For the text-containing cell, return its midpoint in [x, y] coordinate format. 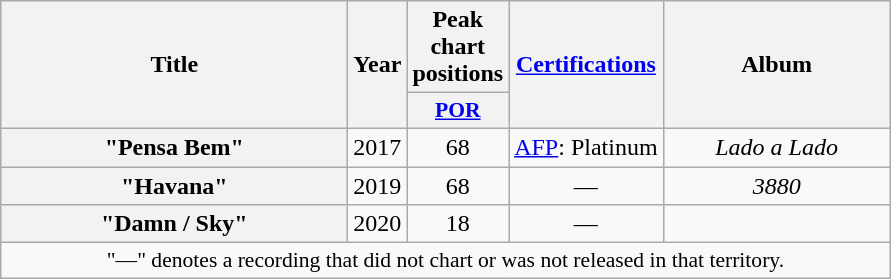
Year [378, 65]
2019 [378, 185]
Lado a Lado [776, 147]
POR [458, 111]
"Havana" [174, 185]
Title [174, 65]
Peak chart positions [458, 47]
"—" denotes a recording that did not chart or was not released in that territory. [446, 261]
Certifications [586, 65]
"Damn / Sky" [174, 224]
2017 [378, 147]
AFP: Platinum [586, 147]
"Pensa Bem" [174, 147]
Album [776, 65]
18 [458, 224]
2020 [378, 224]
3880 [776, 185]
